Provide the (x, y) coordinate of the cell's center where the given text is located.  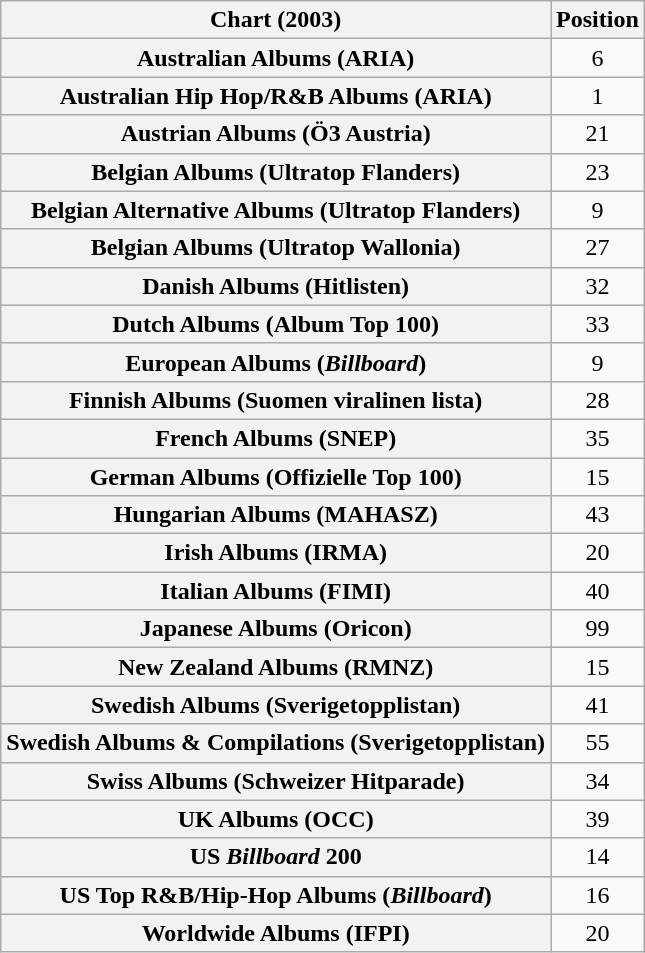
US Billboard 200 (276, 857)
23 (598, 172)
27 (598, 248)
Swedish Albums (Sverigetopplistan) (276, 705)
6 (598, 58)
34 (598, 781)
39 (598, 819)
32 (598, 286)
Irish Albums (IRMA) (276, 553)
41 (598, 705)
Dutch Albums (Album Top 100) (276, 324)
35 (598, 438)
55 (598, 743)
40 (598, 591)
99 (598, 629)
Australian Albums (ARIA) (276, 58)
21 (598, 134)
Australian Hip Hop/R&B Albums (ARIA) (276, 96)
Swiss Albums (Schweizer Hitparade) (276, 781)
Belgian Albums (Ultratop Wallonia) (276, 248)
43 (598, 515)
Chart (2003) (276, 20)
1 (598, 96)
US Top R&B/Hip-Hop Albums (Billboard) (276, 895)
Belgian Albums (Ultratop Flanders) (276, 172)
16 (598, 895)
Worldwide Albums (IFPI) (276, 933)
New Zealand Albums (RMNZ) (276, 667)
Finnish Albums (Suomen viralinen lista) (276, 400)
French Albums (SNEP) (276, 438)
Hungarian Albums (MAHASZ) (276, 515)
33 (598, 324)
14 (598, 857)
European Albums (Billboard) (276, 362)
Italian Albums (FIMI) (276, 591)
Japanese Albums (Oricon) (276, 629)
German Albums (Offizielle Top 100) (276, 477)
Belgian Alternative Albums (Ultratop Flanders) (276, 210)
Position (598, 20)
Danish Albums (Hitlisten) (276, 286)
28 (598, 400)
Swedish Albums & Compilations (Sverigetopplistan) (276, 743)
Austrian Albums (Ö3 Austria) (276, 134)
UK Albums (OCC) (276, 819)
